Provide the (x, y) coordinate of the cell's center where the given text is located.  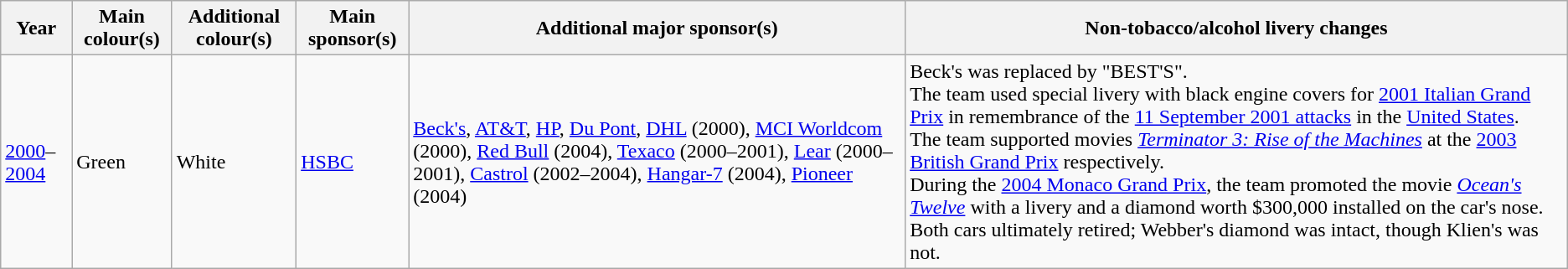
2000–2004 (37, 162)
Main sponsor(s) (353, 28)
Main colour(s) (122, 28)
HSBC (353, 162)
Green (122, 162)
Additional colour(s) (235, 28)
Additional major sponsor(s) (657, 28)
White (235, 162)
Year (37, 28)
Non-tobacco/alcohol livery changes (1236, 28)
